Search for the cell housing the specified text and yield its (X, Y) center coordinate. 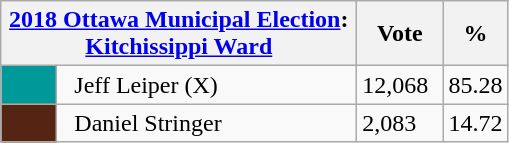
2018 Ottawa Municipal Election: Kitchissippi Ward (179, 34)
Jeff Leiper (X) (207, 85)
% (476, 34)
Vote (400, 34)
2,083 (400, 123)
Daniel Stringer (207, 123)
85.28 (476, 85)
12,068 (400, 85)
14.72 (476, 123)
